Detect which cell encompasses the target text, then output its (X, Y) center coordinate. 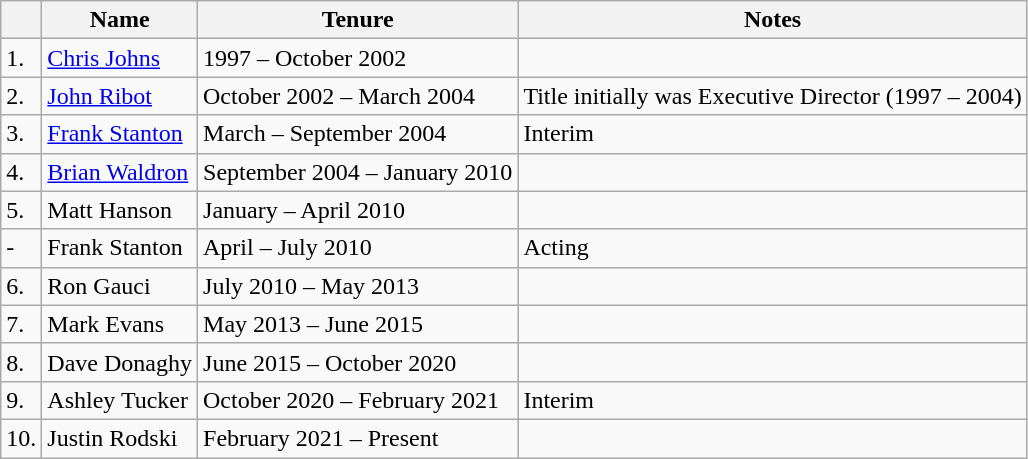
Brian Waldron (120, 172)
- (22, 248)
6. (22, 286)
John Ribot (120, 96)
Mark Evans (120, 324)
Title initially was Executive Director (1997 – 2004) (772, 96)
Matt Hanson (120, 210)
January – April 2010 (358, 210)
1997 – October 2002 (358, 58)
8. (22, 362)
September 2004 – January 2010 (358, 172)
April – July 2010 (358, 248)
Ron Gauci (120, 286)
Name (120, 20)
October 2020 – February 2021 (358, 400)
Justin Rodski (120, 438)
5. (22, 210)
June 2015 – October 2020 (358, 362)
Dave Donaghy (120, 362)
1. (22, 58)
Ashley Tucker (120, 400)
February 2021 – Present (358, 438)
10. (22, 438)
October 2002 – March 2004 (358, 96)
Acting (772, 248)
3. (22, 134)
2. (22, 96)
May 2013 – June 2015 (358, 324)
Chris Johns (120, 58)
7. (22, 324)
9. (22, 400)
Tenure (358, 20)
March – September 2004 (358, 134)
Notes (772, 20)
July 2010 – May 2013 (358, 286)
4. (22, 172)
